Pinpoint the cell where the given text exists, returning its (X, Y) midpoint coordinate. 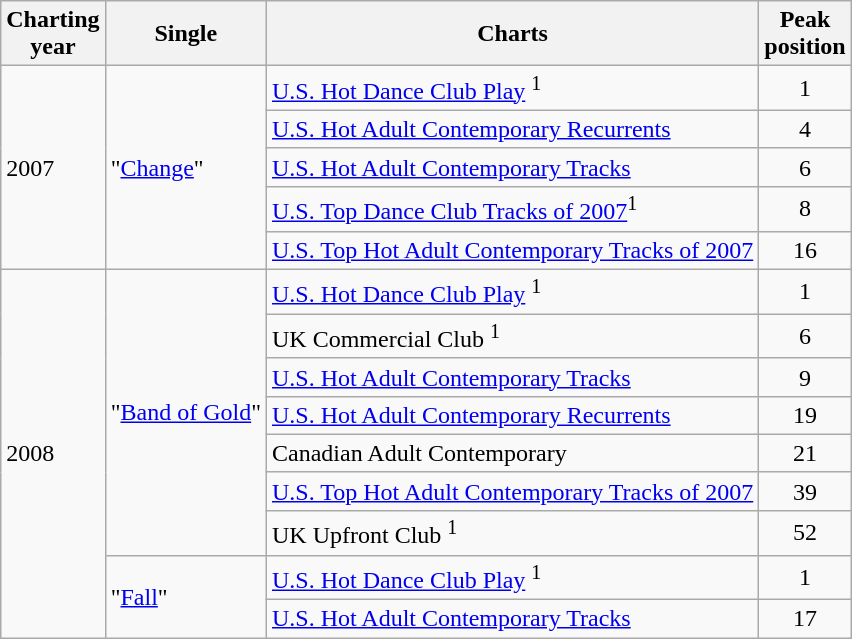
"Band of Gold" (186, 412)
16 (805, 250)
52 (805, 532)
21 (805, 453)
UK Commercial Club 1 (512, 336)
UK Upfront Club 1 (512, 532)
19 (805, 415)
17 (805, 619)
"Change" (186, 168)
39 (805, 491)
"Fall" (186, 596)
2008 (53, 454)
Chartingyear (53, 34)
9 (805, 377)
U.S. Top Dance Club Tracks of 20071 (512, 208)
Canadian Adult Contemporary (512, 453)
8 (805, 208)
Charts (512, 34)
4 (805, 129)
Peakposition (805, 34)
Single (186, 34)
2007 (53, 168)
